Determine the (x, y) coordinate at the center of the cell enclosing the given text.  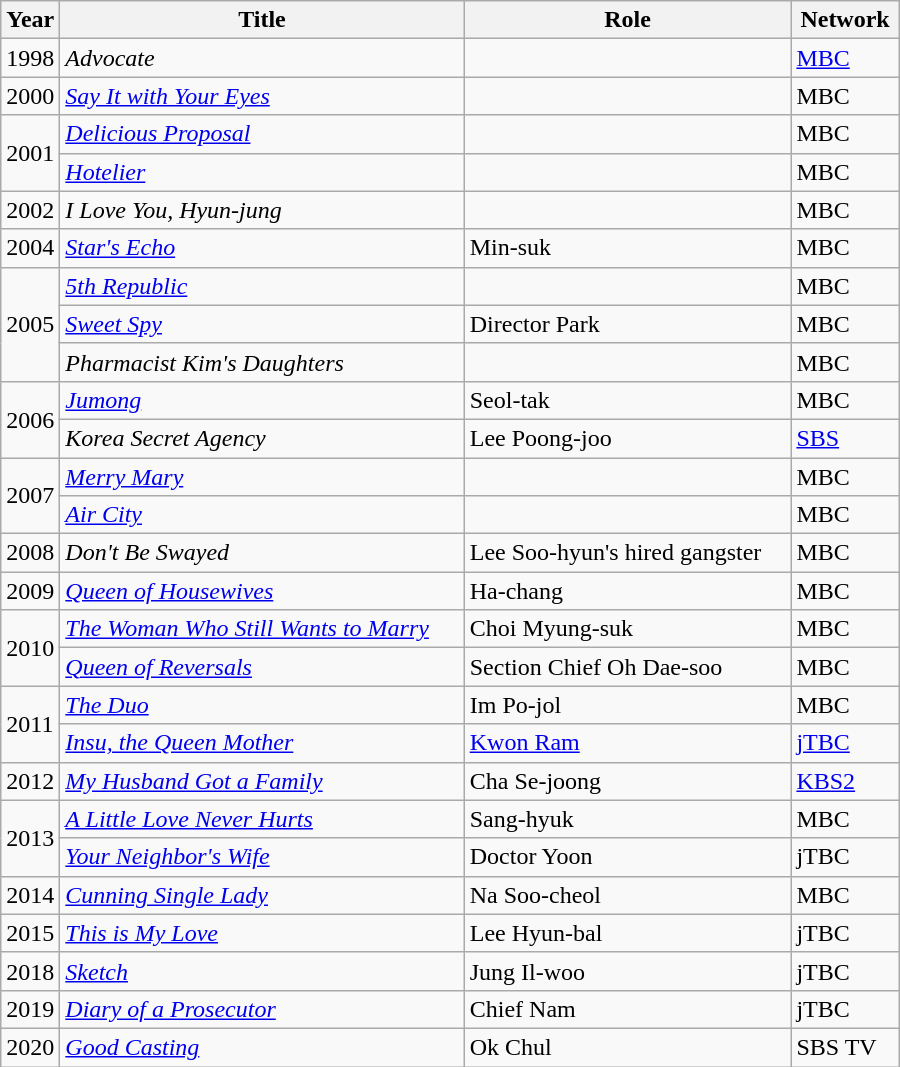
Doctor Yoon (628, 857)
Jumong (262, 400)
KBS2 (845, 781)
2010 (30, 648)
The Woman Who Still Wants to Marry (262, 629)
A Little Love Never Hurts (262, 819)
Lee Hyun-bal (628, 933)
Cha Se-joong (628, 781)
Choi Myung-suk (628, 629)
SBS TV (845, 1047)
2009 (30, 591)
Sketch (262, 971)
Your Neighbor's Wife (262, 857)
Section Chief Oh Dae-soo (628, 667)
2008 (30, 553)
5th Republic (262, 286)
1998 (30, 58)
2013 (30, 838)
Role (628, 20)
2005 (30, 324)
2011 (30, 724)
Pharmacist Kim's Daughters (262, 362)
Chief Nam (628, 1009)
Seol-tak (628, 400)
Sang-hyuk (628, 819)
I Love You, Hyun-jung (262, 210)
2002 (30, 210)
SBS (845, 438)
Star's Echo (262, 248)
This is My Love (262, 933)
Ok Chul (628, 1047)
My Husband Got a Family (262, 781)
2019 (30, 1009)
Korea Secret Agency (262, 438)
2000 (30, 96)
Good Casting (262, 1047)
Merry Mary (262, 477)
The Duo (262, 705)
Queen of Housewives (262, 591)
2001 (30, 153)
2015 (30, 933)
Im Po-jol (628, 705)
Air City (262, 515)
Diary of a Prosecutor (262, 1009)
Advocate (262, 58)
Lee Poong-joo (628, 438)
Na Soo-cheol (628, 895)
Insu, the Queen Mother (262, 743)
2014 (30, 895)
Sweet Spy (262, 324)
2004 (30, 248)
Lee Soo-hyun's hired gangster (628, 553)
Min-suk (628, 248)
2020 (30, 1047)
Say It with Your Eyes (262, 96)
Queen of Reversals (262, 667)
2012 (30, 781)
2006 (30, 419)
Title (262, 20)
Kwon Ram (628, 743)
Don't Be Swayed (262, 553)
Jung Il-woo (628, 971)
Director Park (628, 324)
Hotelier (262, 172)
Network (845, 20)
Year (30, 20)
2007 (30, 496)
Cunning Single Lady (262, 895)
2018 (30, 971)
Ha-chang (628, 591)
Delicious Proposal (262, 134)
